Locate the cell with the specified text and output its [X, Y] center coordinate. 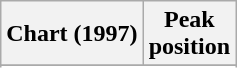
Peakposition [189, 34]
Chart (1997) [72, 34]
